For the text-containing cell, return its midpoint in (X, Y) coordinate format. 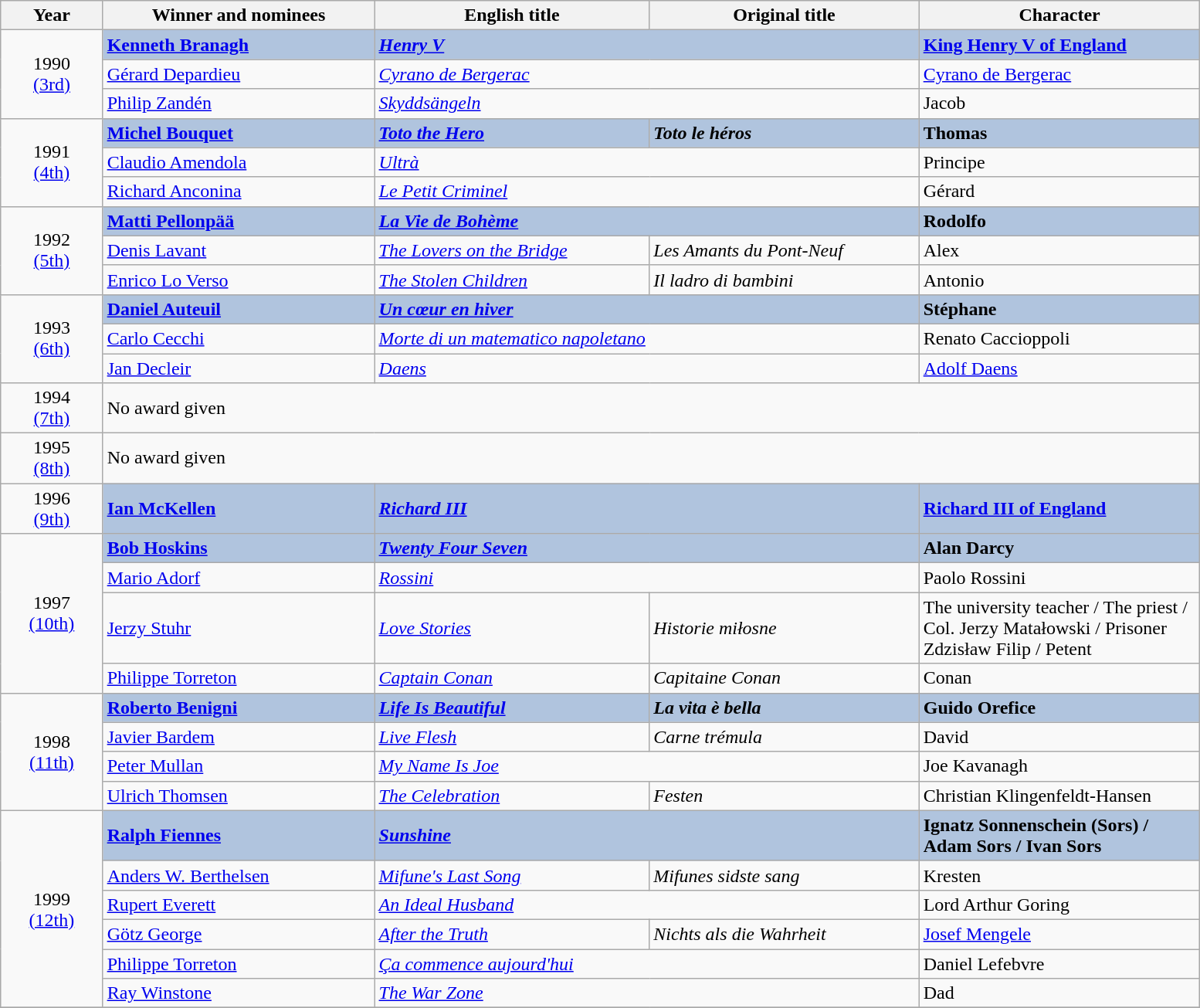
Daens (647, 368)
Jan Decleir (239, 368)
Rossini (647, 578)
David (1059, 737)
The university teacher / The priest / Col. Jerzy Matałowski / Prisoner Zdzisław Filip / Petent (1059, 628)
Conan (1059, 678)
King Henry V of England (1059, 45)
Skyddsängeln (647, 104)
Anders W. Berthelsen (239, 875)
Capitaine Conan (785, 678)
The War Zone (647, 993)
Guido Orefice (1059, 708)
Carne trémula (785, 737)
Ça commence aujourd'hui (647, 963)
Bob Hoskins (239, 548)
Claudio Amendola (239, 162)
Historie miłosne (785, 628)
Joe Kavanagh (1059, 766)
Thomas (1059, 133)
Nichts als die Wahrheit (785, 934)
Christian Klingenfeldt-Hansen (1059, 796)
The Stolen Children (512, 280)
Le Petit Criminel (647, 192)
Stéphane (1059, 309)
Ultrà (647, 162)
Ralph Fiennes (239, 836)
Alan Darcy (1059, 548)
1999(12th) (52, 908)
Original title (785, 15)
Captain Conan (512, 678)
Jerzy Stuhr (239, 628)
Principe (1059, 162)
The Lovers on the Bridge (512, 250)
Ian McKellen (239, 508)
Götz George (239, 934)
Ignatz Sonnenschein (Sors) / Adam Sors / Ivan Sors (1059, 836)
Morte di un matematico napoletano (647, 338)
My Name Is Joe (647, 766)
1991(4th) (52, 162)
Winner and nominees (239, 15)
Roberto Benigni (239, 708)
Henry V (647, 45)
Javier Bardem (239, 737)
La Vie de Bohème (647, 221)
Antonio (1059, 280)
Sunshine (647, 836)
Gérard (1059, 192)
Michel Bouquet (239, 133)
Carlo Cecchi (239, 338)
Mario Adorf (239, 578)
Life Is Beautiful (512, 708)
Ulrich Thomsen (239, 796)
1994(7th) (52, 408)
Toto the Hero (512, 133)
An Ideal Husband (647, 904)
Live Flesh (512, 737)
Character (1059, 15)
1996(9th) (52, 508)
Denis Lavant (239, 250)
Rupert Everett (239, 904)
Adolf Daens (1059, 368)
Les Amants du Pont-Neuf (785, 250)
Love Stories (512, 628)
Richard III (647, 508)
Josef Mengele (1059, 934)
Gérard Depardieu (239, 74)
Toto le héros (785, 133)
Philip Zandén (239, 104)
Richard III of England (1059, 508)
Il ladro di bambini (785, 280)
Jacob (1059, 104)
Daniel Lefebvre (1059, 963)
Matti Pellonpää (239, 221)
1993(6th) (52, 338)
Lord Arthur Goring (1059, 904)
Alex (1059, 250)
Renato Caccioppoli (1059, 338)
Mifunes sidste sang (785, 875)
1998(11th) (52, 752)
The Celebration (512, 796)
La vita è bella (785, 708)
After the Truth (512, 934)
Mifune's Last Song (512, 875)
Peter Mullan (239, 766)
Year (52, 15)
Dad (1059, 993)
Un cœur en hiver (647, 309)
1995(8th) (52, 459)
Enrico Lo Verso (239, 280)
Richard Anconina (239, 192)
Kenneth Branagh (239, 45)
Kresten (1059, 875)
Daniel Auteuil (239, 309)
1990(3rd) (52, 74)
Paolo Rossini (1059, 578)
Rodolfo (1059, 221)
1997(10th) (52, 613)
Festen (785, 796)
1992(5th) (52, 250)
English title (512, 15)
Ray Winstone (239, 993)
Twenty Four Seven (647, 548)
